Locate the cell with the specified text and output its (x, y) center coordinate. 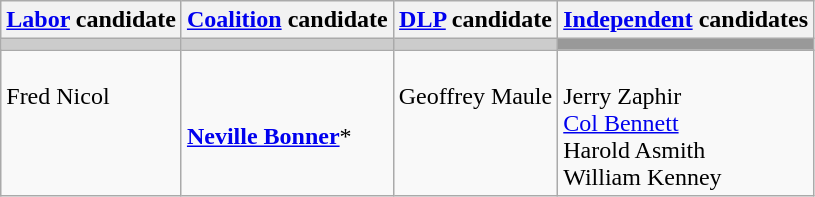
Geoffrey Maule (476, 123)
Neville Bonner* (287, 123)
Independent candidates (686, 20)
Fred Nicol (92, 123)
Coalition candidate (287, 20)
Jerry Zaphir Col Bennett Harold Asmith William Kenney (686, 123)
Labor candidate (92, 20)
DLP candidate (476, 20)
